Return [X, Y] of the center of cell containing provided text 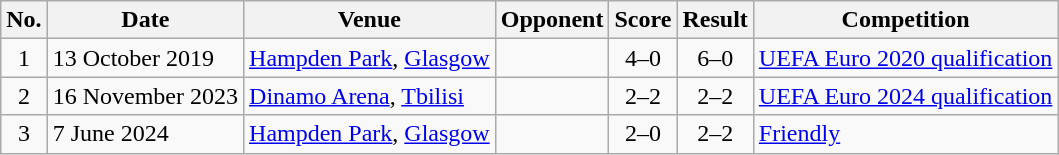
Competition [906, 20]
2 [24, 96]
Score [643, 20]
Friendly [906, 134]
3 [24, 134]
Venue [370, 20]
Dinamo Arena, Tbilisi [370, 96]
1 [24, 58]
16 November 2023 [145, 96]
Result [715, 20]
Opponent [552, 20]
No. [24, 20]
13 October 2019 [145, 58]
6–0 [715, 58]
2–0 [643, 134]
UEFA Euro 2024 qualification [906, 96]
7 June 2024 [145, 134]
4–0 [643, 58]
UEFA Euro 2020 qualification [906, 58]
Date [145, 20]
